Return (x, y) of the center of cell containing provided text 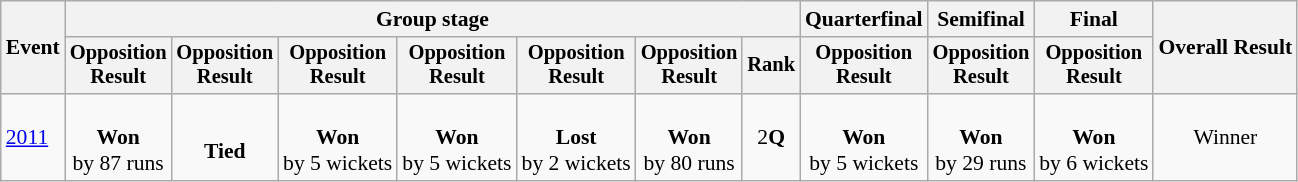
Event (33, 48)
Tied (224, 138)
Won by 87 runs (118, 138)
Overall Result (1225, 48)
Group stage (432, 19)
Rank (771, 66)
Final (1094, 19)
Quarterfinal (864, 19)
Won by 6 wickets (1094, 138)
Winner (1225, 138)
Won by 29 runs (982, 138)
2Q (771, 138)
Semifinal (982, 19)
Lost by 2 wickets (576, 138)
2011 (33, 138)
Won by 80 runs (690, 138)
